For the text-containing cell, return its midpoint in [X, Y] coordinate format. 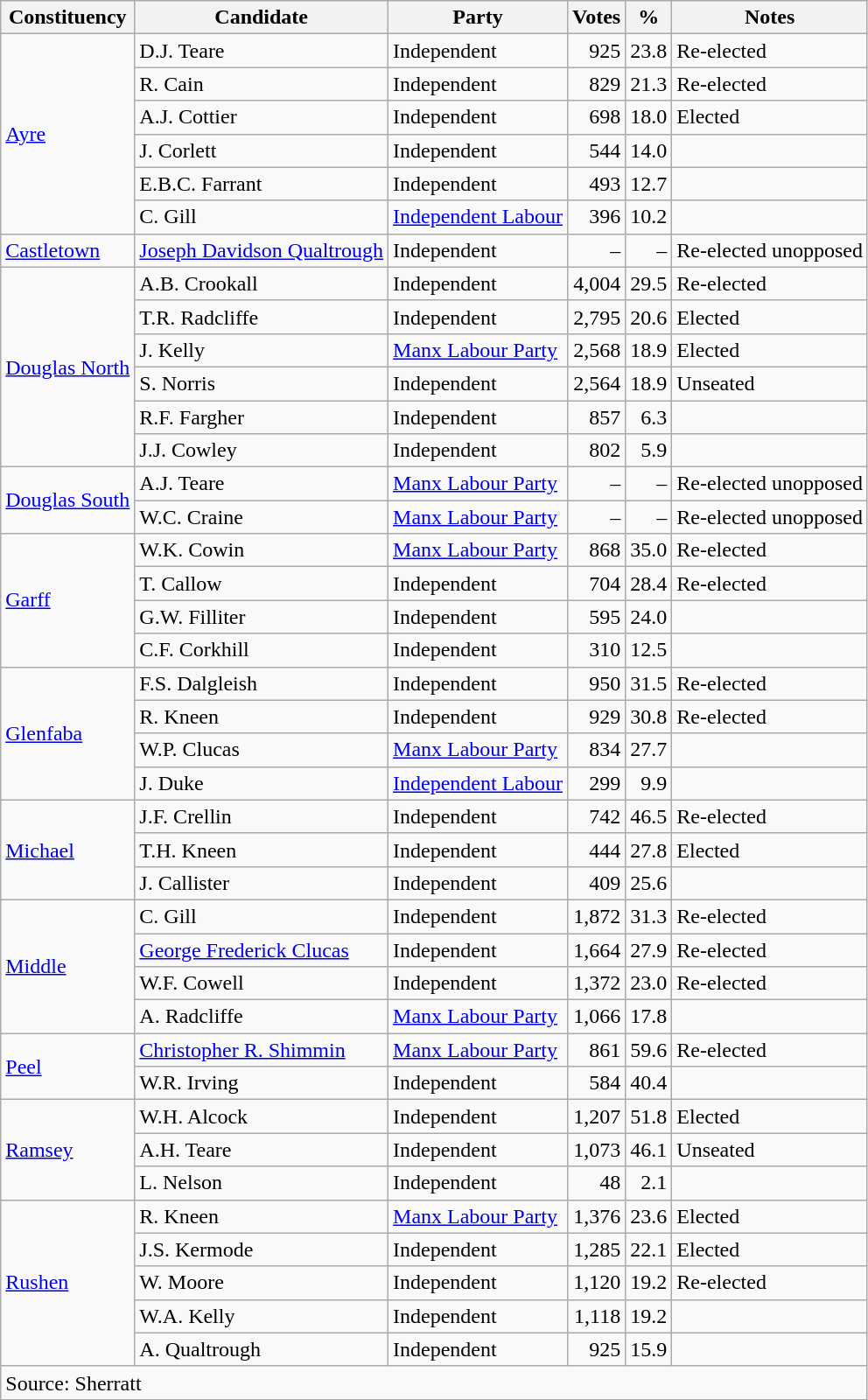
857 [597, 417]
29.5 [649, 283]
George Frederick Clucas [262, 949]
861 [597, 1050]
802 [597, 451]
W.A. Kelly [262, 1316]
1,207 [597, 1116]
A.B. Crookall [262, 283]
1,664 [597, 949]
Joseph Davidson Qualtrough [262, 250]
T.R. Radcliffe [262, 317]
27.7 [649, 750]
20.6 [649, 317]
T.H. Kneen [262, 850]
F.S. Dalgleish [262, 683]
929 [597, 717]
A. Radcliffe [262, 1017]
Constituency [68, 17]
Peel [68, 1067]
829 [597, 84]
A.J. Teare [262, 484]
1,285 [597, 1249]
742 [597, 816]
22.1 [649, 1249]
1,118 [597, 1316]
48 [597, 1183]
30.8 [649, 717]
409 [597, 883]
1,376 [597, 1216]
Rushen [68, 1283]
R. Cain [262, 84]
Douglas North [68, 367]
W.H. Alcock [262, 1116]
17.8 [649, 1017]
544 [597, 150]
27.8 [649, 850]
950 [597, 683]
G.W. Filliter [262, 617]
310 [597, 650]
A. Qualtrough [262, 1349]
Party [478, 17]
W.F. Cowell [262, 983]
12.5 [649, 650]
E.B.C. Farrant [262, 184]
Michael [68, 850]
493 [597, 184]
6.3 [649, 417]
Castletown [68, 250]
31.5 [649, 683]
1,066 [597, 1017]
4,004 [597, 283]
9.9 [649, 783]
D.J. Teare [262, 51]
1,872 [597, 916]
Glenfaba [68, 733]
5.9 [649, 451]
51.8 [649, 1116]
C.F. Corkhill [262, 650]
35.0 [649, 550]
23.0 [649, 983]
23.6 [649, 1216]
704 [597, 584]
Douglas South [68, 500]
834 [597, 750]
Garff [68, 600]
J.F. Crellin [262, 816]
W.P. Clucas [262, 750]
J. Callister [262, 883]
14.0 [649, 150]
15.9 [649, 1349]
40.4 [649, 1083]
10.2 [649, 217]
25.6 [649, 883]
12.7 [649, 184]
868 [597, 550]
595 [597, 617]
27.9 [649, 949]
444 [597, 850]
1,073 [597, 1150]
T. Callow [262, 584]
2,795 [597, 317]
21.3 [649, 84]
698 [597, 117]
S. Norris [262, 383]
28.4 [649, 584]
Christopher R. Shimmin [262, 1050]
R.F. Fargher [262, 417]
A.J. Cottier [262, 117]
Middle [68, 966]
2.1 [649, 1183]
Votes [597, 17]
396 [597, 217]
2,568 [597, 350]
18.0 [649, 117]
J.J. Cowley [262, 451]
46.5 [649, 816]
1,372 [597, 983]
46.1 [649, 1150]
% [649, 17]
24.0 [649, 617]
584 [597, 1083]
W.K. Cowin [262, 550]
31.3 [649, 916]
W.R. Irving [262, 1083]
A.H. Teare [262, 1150]
J. Kelly [262, 350]
J.S. Kermode [262, 1249]
299 [597, 783]
W.C. Craine [262, 517]
Notes [770, 17]
W. Moore [262, 1283]
1,120 [597, 1283]
59.6 [649, 1050]
Ramsey [68, 1150]
J. Duke [262, 783]
J. Corlett [262, 150]
Source: Sherratt [434, 1382]
L. Nelson [262, 1183]
2,564 [597, 383]
Candidate [262, 17]
23.8 [649, 51]
Ayre [68, 134]
